Determine the (X, Y) coordinate at the center of the cell enclosing the given text.  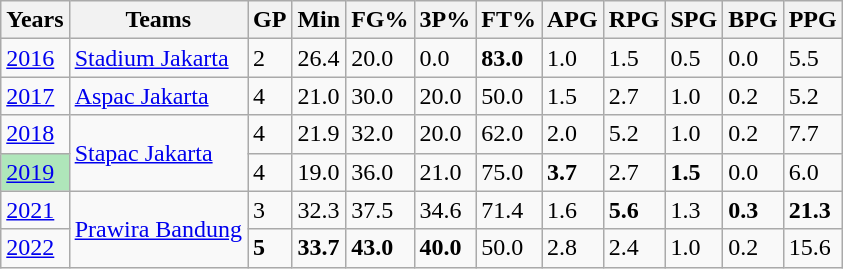
5.6 (634, 210)
Aspac Jakarta (158, 96)
Stapac Jakarta (158, 153)
2.8 (573, 248)
21.9 (319, 134)
37.5 (380, 210)
1.3 (694, 210)
26.4 (319, 58)
GP (270, 20)
62.0 (509, 134)
SPG (694, 20)
2022 (35, 248)
33.7 (319, 248)
71.4 (509, 210)
Stadium Jakarta (158, 58)
15.6 (812, 248)
30.0 (380, 96)
FT% (509, 20)
32.0 (380, 134)
2.4 (634, 248)
Prawira Bandung (158, 229)
6.0 (812, 172)
2 (270, 58)
83.0 (509, 58)
21.3 (812, 210)
0.5 (694, 58)
36.0 (380, 172)
PPG (812, 20)
34.6 (445, 210)
32.3 (319, 210)
3.7 (573, 172)
Teams (158, 20)
40.0 (445, 248)
2021 (35, 210)
2019 (35, 172)
2017 (35, 96)
43.0 (380, 248)
Min (319, 20)
3P% (445, 20)
2016 (35, 58)
3 (270, 210)
5.5 (812, 58)
7.7 (812, 134)
75.0 (509, 172)
5 (270, 248)
0.3 (753, 210)
Years (35, 20)
1.6 (573, 210)
BPG (753, 20)
APG (573, 20)
19.0 (319, 172)
RPG (634, 20)
2.0 (573, 134)
2018 (35, 134)
FG% (380, 20)
